Capture the cell that displays the provided text and extract its [x, y] central coordinate. 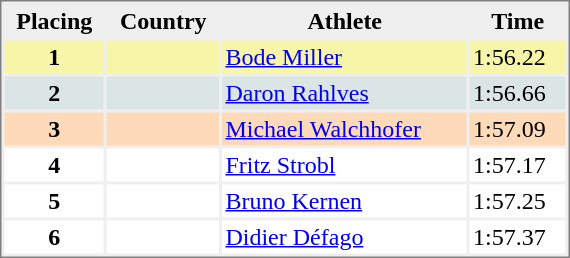
Daron Rahlves [344, 92]
1:57.17 [518, 164]
1:57.09 [518, 128]
Country [163, 20]
6 [54, 236]
Fritz Strobl [344, 164]
Bode Miller [344, 56]
1:56.22 [518, 56]
2 [54, 92]
1:57.37 [518, 236]
Time [518, 20]
Michael Walchhofer [344, 128]
1 [54, 56]
1:56.66 [518, 92]
Athlete [344, 20]
4 [54, 164]
Didier Défago [344, 236]
5 [54, 200]
1:57.25 [518, 200]
3 [54, 128]
Bruno Kernen [344, 200]
Placing [54, 20]
